Find where the given text appears and provide that cell's center as [x, y] coordinate. 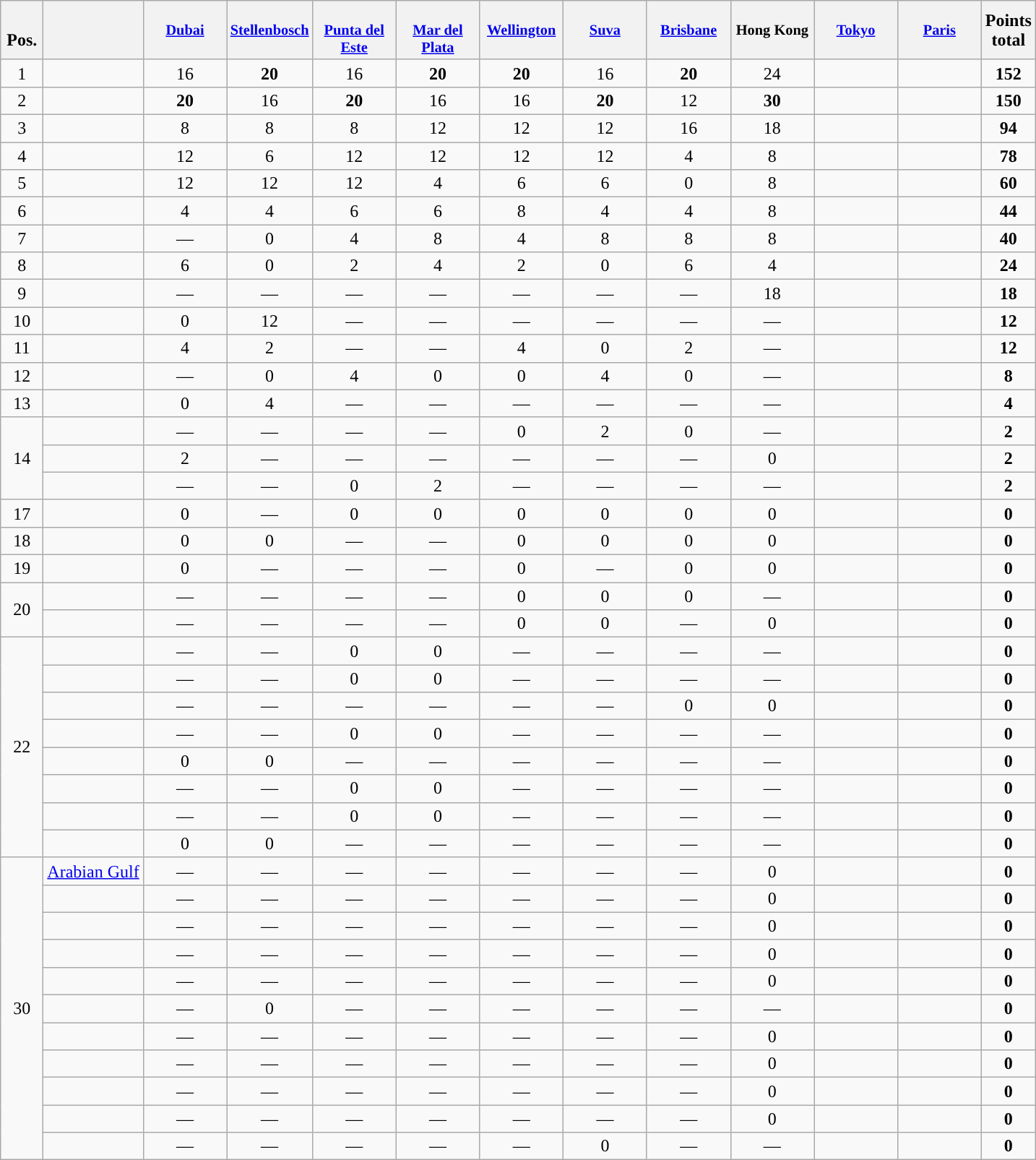
1 [22, 73]
3 [22, 129]
Punta del Este [354, 30]
60 [1009, 184]
10 [22, 321]
Dubai [185, 30]
78 [1009, 156]
11 [22, 348]
13 [22, 403]
14 [22, 458]
152 [1009, 73]
44 [1009, 211]
7 [22, 239]
Tokyo [856, 30]
Stellenbosch [269, 30]
9 [22, 293]
Brisbane [688, 30]
94 [1009, 129]
Paris [939, 30]
Mar del Plata [438, 30]
Pos. [22, 30]
Arabian Gulf [93, 871]
Hong Kong [772, 30]
Wellington [522, 30]
150 [1009, 100]
40 [1009, 239]
22 [22, 747]
17 [22, 513]
Suva [605, 30]
Pointstotal [1009, 30]
19 [22, 569]
5 [22, 184]
